Search for the cell housing the specified text and yield its (X, Y) center coordinate. 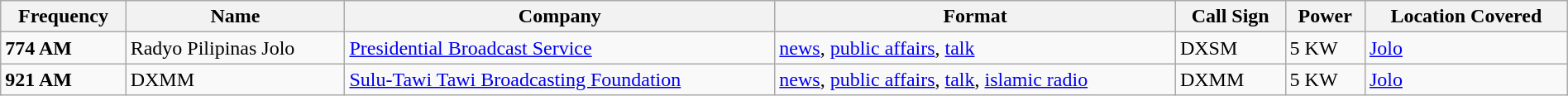
Company (560, 17)
921 AM (63, 79)
Power (1325, 17)
Location Covered (1465, 17)
774 AM (63, 48)
Presidential Broadcast Service (560, 48)
Call Sign (1231, 17)
Sulu-Tawi Tawi Broadcasting Foundation (560, 79)
Frequency (63, 17)
Format (976, 17)
news, public affairs, talk, islamic radio (976, 79)
Radyo Pilipinas Jolo (235, 48)
news, public affairs, talk (976, 48)
DXSM (1231, 48)
Name (235, 17)
